From the cell containing the given text, extract its center point as [x, y] coordinate. 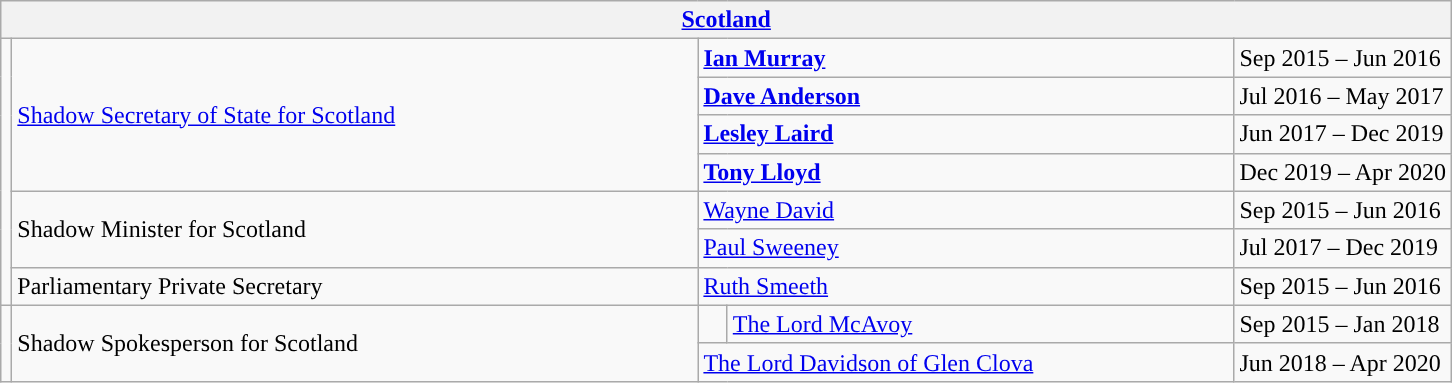
Jun 2017 – Dec 2019 [1343, 134]
Shadow Minister for Scotland [355, 229]
Scotland [726, 20]
Wayne David [966, 210]
Paul Sweeney [966, 248]
Shadow Secretary of State for Scotland [355, 115]
Jun 2018 – Apr 2020 [1343, 362]
The Lord McAvoy [980, 324]
Dec 2019 – Apr 2020 [1343, 172]
Parliamentary Private Secretary [355, 286]
Sep 2015 – Jan 2018 [1343, 324]
Jul 2016 – May 2017 [1343, 96]
Ruth Smeeth [966, 286]
Shadow Spokesperson for Scotland [355, 343]
Ian Murray [966, 58]
Lesley Laird [966, 134]
The Lord Davidson of Glen Clova [966, 362]
Jul 2017 – Dec 2019 [1343, 248]
Dave Anderson [966, 96]
Tony Lloyd [966, 172]
